Return (X, Y) of the center of cell containing provided text 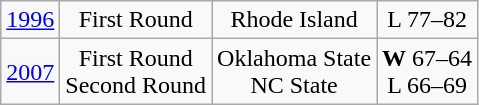
1996 (30, 20)
W 67–64L 66–69 (428, 72)
First RoundSecond Round (136, 72)
Rhode Island (294, 20)
2007 (30, 72)
First Round (136, 20)
Oklahoma StateNC State (294, 72)
L 77–82 (428, 20)
